Determine the [X, Y] coordinate at the center of the cell enclosing the given text.  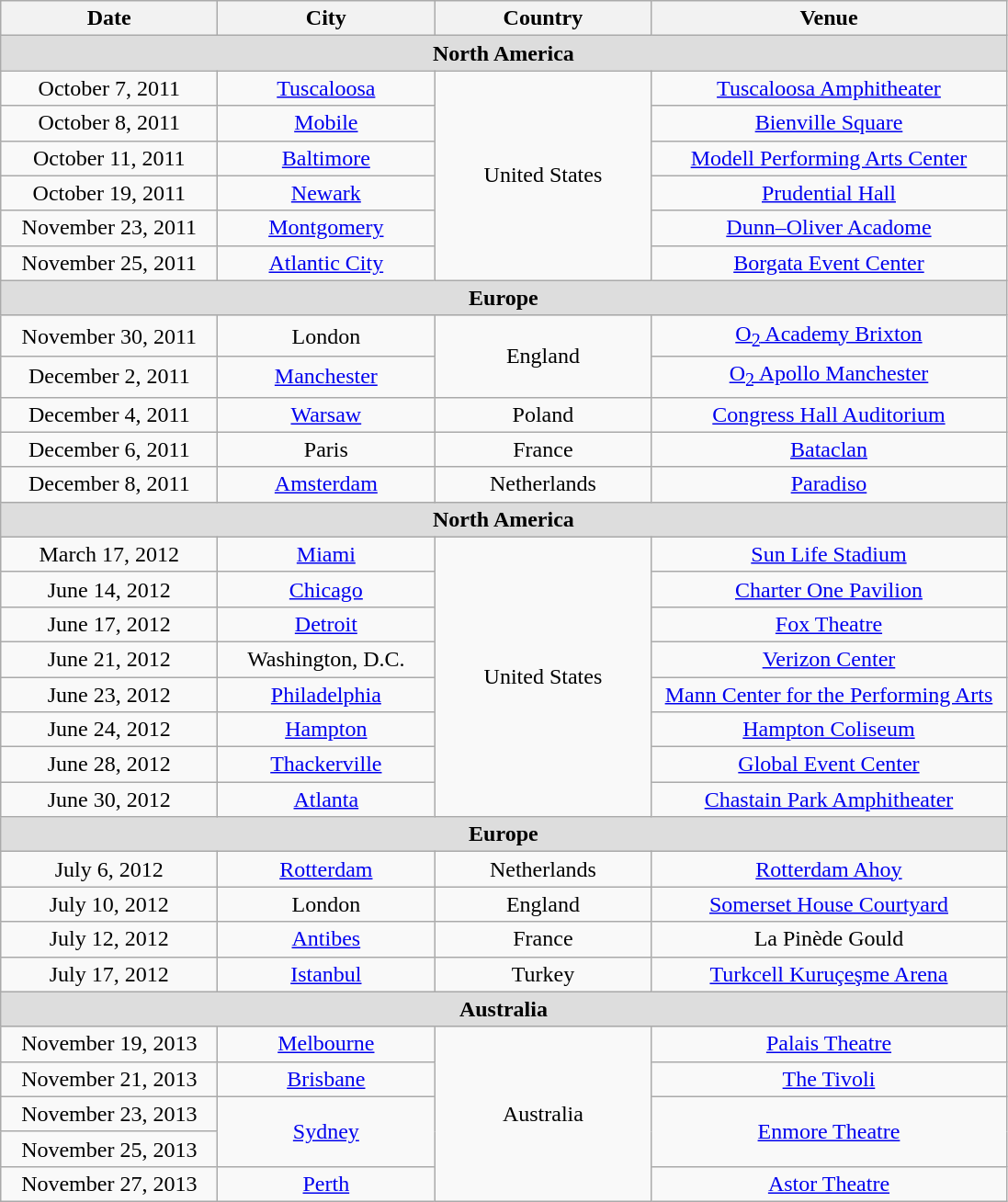
Antibes [326, 939]
Washington, D.C. [326, 659]
Warsaw [326, 414]
Charter One Pavilion [829, 589]
June 17, 2012 [109, 624]
Prudential Hall [829, 193]
Perth [326, 1184]
Atlanta [326, 799]
March 17, 2012 [109, 554]
Date [109, 18]
Miami [326, 554]
June 23, 2012 [109, 694]
December 4, 2011 [109, 414]
November 30, 2011 [109, 335]
Montgomery [326, 228]
October 11, 2011 [109, 158]
Philadelphia [326, 694]
Hampton Coliseum [829, 730]
Tuscaloosa Amphitheater [829, 88]
July 17, 2012 [109, 974]
June 24, 2012 [109, 730]
Modell Performing Arts Center [829, 158]
The Tivoli [829, 1079]
Baltimore [326, 158]
Melbourne [326, 1044]
October 19, 2011 [109, 193]
Rotterdam [326, 869]
Paradiso [829, 484]
Astor Theatre [829, 1184]
Tuscaloosa [326, 88]
Thackerville [326, 765]
Global Event Center [829, 765]
Hampton [326, 730]
Venue [829, 18]
December 8, 2011 [109, 484]
December 6, 2011 [109, 449]
December 2, 2011 [109, 377]
Paris [326, 449]
November 19, 2013 [109, 1044]
Borgata Event Center [829, 263]
O2 Apollo Manchester [829, 377]
November 23, 2013 [109, 1114]
November 25, 2013 [109, 1149]
Congress Hall Auditorium [829, 414]
O2 Academy Brixton [829, 335]
Poland [543, 414]
Mobile [326, 123]
Amsterdam [326, 484]
Chastain Park Amphitheater [829, 799]
Palais Theatre [829, 1044]
June 14, 2012 [109, 589]
June 21, 2012 [109, 659]
July 12, 2012 [109, 939]
November 23, 2011 [109, 228]
Detroit [326, 624]
Turkcell Kuruçeşme Arena [829, 974]
November 27, 2013 [109, 1184]
Somerset House Courtyard [829, 904]
October 8, 2011 [109, 123]
June 30, 2012 [109, 799]
Country [543, 18]
Istanbul [326, 974]
June 28, 2012 [109, 765]
Brisbane [326, 1079]
November 25, 2011 [109, 263]
Bataclan [829, 449]
Turkey [543, 974]
Manchester [326, 377]
Rotterdam Ahoy [829, 869]
July 10, 2012 [109, 904]
City [326, 18]
Sydney [326, 1131]
Bienville Square [829, 123]
Newark [326, 193]
Verizon Center [829, 659]
Atlantic City [326, 263]
July 6, 2012 [109, 869]
Dunn–Oliver Acadome [829, 228]
Fox Theatre [829, 624]
La Pinède Gould [829, 939]
November 21, 2013 [109, 1079]
Enmore Theatre [829, 1131]
Sun Life Stadium [829, 554]
October 7, 2011 [109, 88]
Mann Center for the Performing Arts [829, 694]
Chicago [326, 589]
